Return (X, Y) of the center of cell containing provided text 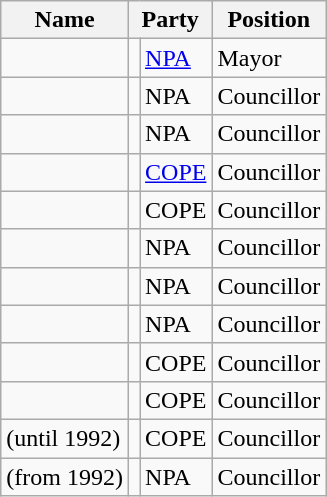
(from 1992) (65, 477)
Position (269, 20)
Party (170, 20)
Name (65, 20)
(until 1992) (65, 438)
Mayor (269, 58)
